Return the [x, y] coordinate for the center point of the cell that contains the specified text.  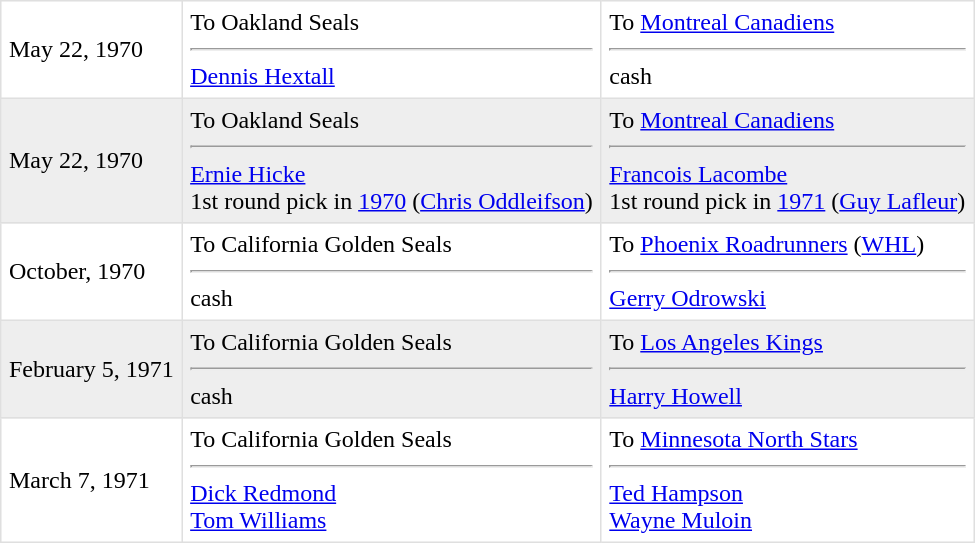
October, 1970 [92, 272]
To Montreal Canadiens cash [787, 50]
March 7, 1971 [92, 480]
To Oakland Seals Dennis Hextall [392, 50]
To Montreal Canadiens Francois Lacombe1st round pick in 1971 (Guy Lafleur) [787, 160]
To Phoenix Roadrunners (WHL) Gerry Odrowski [787, 272]
February 5, 1971 [92, 369]
To Oakland Seals Ernie Hicke1st round pick in 1970 (Chris Oddleifson) [392, 160]
To Los Angeles Kings Harry Howell [787, 369]
To Minnesota North Stars Ted HampsonWayne Muloin [787, 480]
To California Golden Seals Dick RedmondTom Williams [392, 480]
